Provide the [X, Y] coordinate of the cell's center where the given text is located.  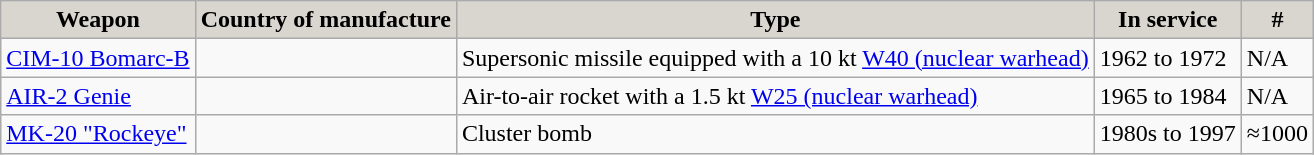
# [1277, 20]
Weapon [98, 20]
1980s to 1997 [1168, 134]
Country of manufacture [326, 20]
In service [1168, 20]
1962 to 1972 [1168, 58]
Type [775, 20]
Cluster bomb [775, 134]
≈1000 [1277, 134]
Air-to-air rocket with a 1.5 kt W25 (nuclear warhead) [775, 96]
MK-20 "Rockeye" [98, 134]
Supersonic missile equipped with a 10 kt W40 (nuclear warhead) [775, 58]
AIR-2 Genie [98, 96]
CIM-10 Bomarc-B [98, 58]
1965 to 1984 [1168, 96]
